Capture the cell that displays the provided text and extract its [X, Y] central coordinate. 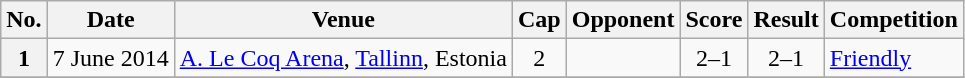
Competition [894, 20]
Opponent [623, 20]
No. [24, 20]
Cap [539, 20]
7 June 2014 [110, 58]
2 [539, 58]
Friendly [894, 58]
1 [24, 58]
Result [786, 20]
Date [110, 20]
A. Le Coq Arena, Tallinn, Estonia [343, 58]
Venue [343, 20]
Score [714, 20]
